Scan for the cell matching the given text and deliver its (x, y) coordinate at center. 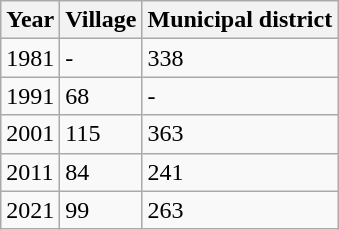
68 (101, 96)
363 (240, 134)
2001 (30, 134)
Municipal district (240, 20)
338 (240, 58)
Village (101, 20)
Year (30, 20)
2021 (30, 210)
1991 (30, 96)
1981 (30, 58)
263 (240, 210)
115 (101, 134)
241 (240, 172)
84 (101, 172)
99 (101, 210)
2011 (30, 172)
